From the cell containing the given text, extract its center point as (x, y) coordinate. 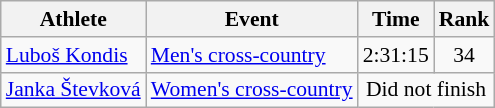
Rank (464, 19)
34 (464, 55)
Janka Števková (74, 90)
Women's cross-country (252, 90)
Time (396, 19)
Event (252, 19)
Men's cross-country (252, 55)
Did not finish (426, 90)
Athlete (74, 19)
2:31:15 (396, 55)
Luboš Kondis (74, 55)
